Search for the cell housing the specified text and yield its (X, Y) center coordinate. 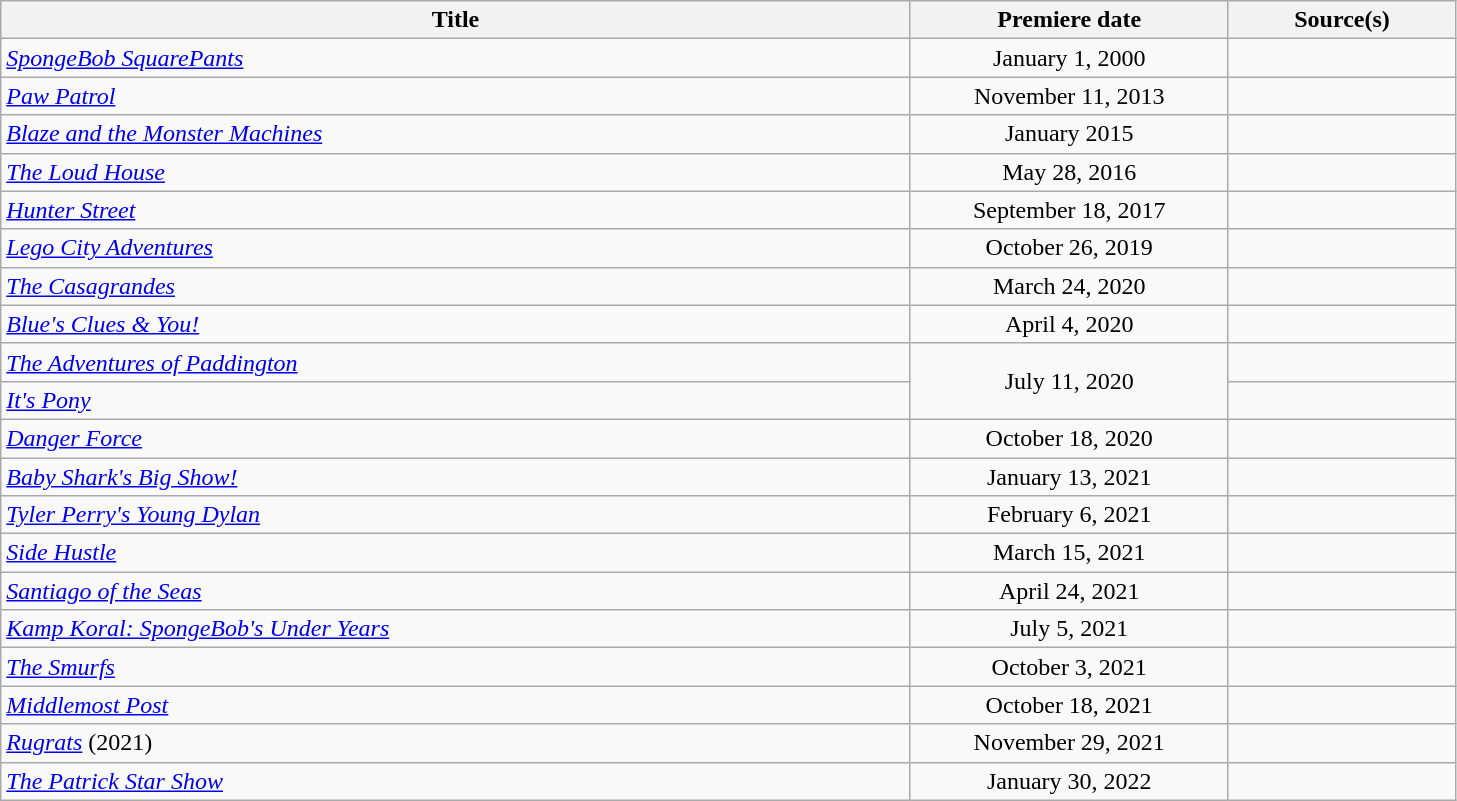
The Patrick Star Show (456, 781)
Rugrats (2021) (456, 743)
SpongeBob SquarePants (456, 58)
October 18, 2021 (1069, 705)
Tyler Perry's Young Dylan (456, 515)
March 15, 2021 (1069, 553)
September 18, 2017 (1069, 210)
February 6, 2021 (1069, 515)
Santiago of the Seas (456, 591)
Danger Force (456, 438)
Premiere date (1069, 20)
Middlemost Post (456, 705)
The Loud House (456, 172)
January 2015 (1069, 134)
Baby Shark's Big Show! (456, 477)
January 1, 2000 (1069, 58)
April 4, 2020 (1069, 324)
Blue's Clues & You! (456, 324)
Hunter Street (456, 210)
The Casagrandes (456, 286)
May 28, 2016 (1069, 172)
November 29, 2021 (1069, 743)
July 11, 2020 (1069, 381)
Kamp Koral: SpongeBob's Under Years (456, 629)
January 13, 2021 (1069, 477)
The Smurfs (456, 667)
January 30, 2022 (1069, 781)
The Adventures of Paddington (456, 362)
Source(s) (1342, 20)
Title (456, 20)
It's Pony (456, 400)
November 11, 2013 (1069, 96)
October 18, 2020 (1069, 438)
March 24, 2020 (1069, 286)
Lego City Adventures (456, 248)
October 3, 2021 (1069, 667)
April 24, 2021 (1069, 591)
Side Hustle (456, 553)
July 5, 2021 (1069, 629)
Paw Patrol (456, 96)
October 26, 2019 (1069, 248)
Blaze and the Monster Machines (456, 134)
